Extract the (x, y) coordinate from the center of the cell holding the provided text.  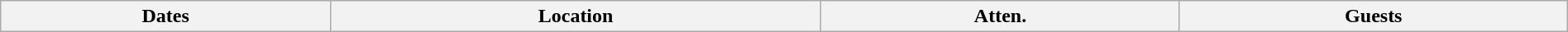
Dates (165, 16)
Atten. (1001, 16)
Guests (1373, 16)
Location (576, 16)
